Capture the cell that displays the provided text and extract its (x, y) central coordinate. 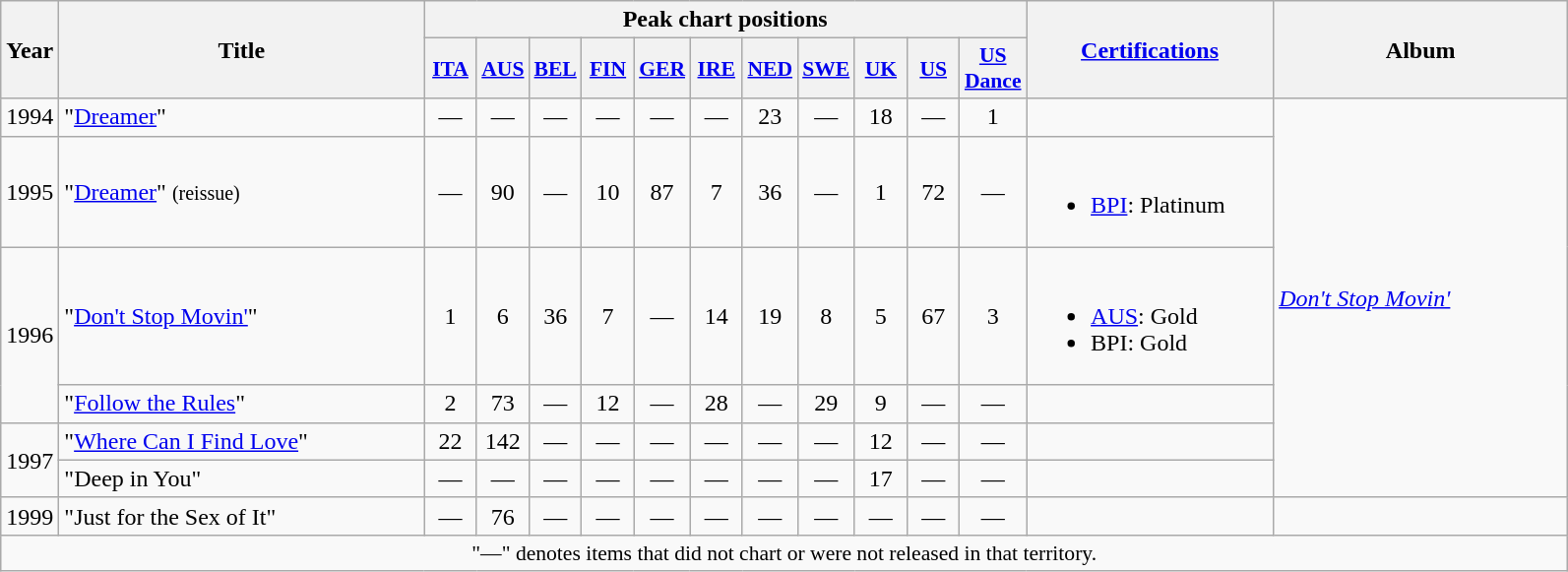
2 (451, 404)
NED (770, 69)
Don't Stop Movin' (1421, 297)
10 (608, 191)
BPI: Platinum (1150, 191)
1997 (30, 460)
28 (717, 404)
"Dreamer" (242, 117)
18 (880, 117)
3 (993, 316)
76 (502, 516)
US (933, 69)
23 (770, 117)
US Dance (993, 69)
1999 (30, 516)
Year (30, 49)
UK (880, 69)
72 (933, 191)
67 (933, 316)
Peak chart positions (725, 20)
14 (717, 316)
6 (502, 316)
ITA (451, 69)
Certifications (1150, 49)
22 (451, 441)
8 (826, 316)
FIN (608, 69)
9 (880, 404)
"Where Can I Find Love" (242, 441)
142 (502, 441)
1995 (30, 191)
87 (661, 191)
19 (770, 316)
"Deep in You" (242, 478)
BEL (555, 69)
5 (880, 316)
"Just for the Sex of It" (242, 516)
Album (1421, 49)
"Don't Stop Movin'" (242, 316)
GER (661, 69)
SWE (826, 69)
Title (242, 49)
1994 (30, 117)
AUS (502, 69)
"Dreamer" (reissue) (242, 191)
73 (502, 404)
"—" denotes items that did not chart or were not released in that territory. (784, 552)
1996 (30, 335)
IRE (717, 69)
"Follow the Rules" (242, 404)
17 (880, 478)
29 (826, 404)
90 (502, 191)
AUS: GoldBPI: Gold (1150, 316)
